Return the (X, Y) coordinate for the center point of the cell that contains the specified text.  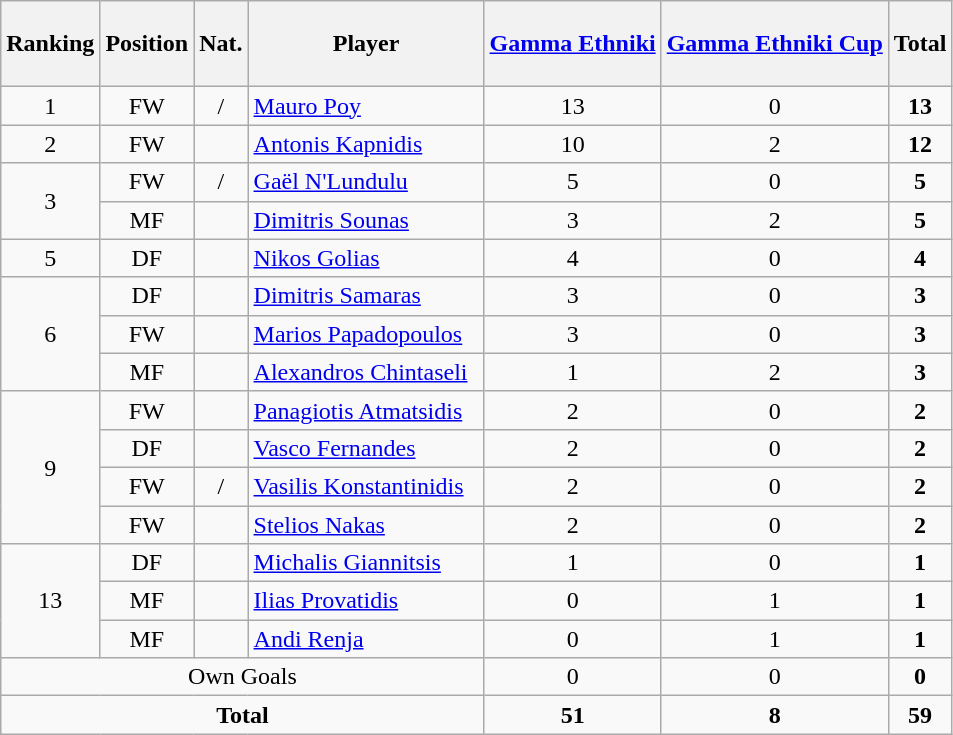
Gamma Ethniki (572, 44)
10 (572, 144)
Position (147, 44)
Vasilis Konstantinidis (366, 486)
Antonis Kapnidis (366, 144)
Mauro Poy (366, 106)
Ilias Provatidis (366, 601)
8 (774, 715)
Andi Renja (366, 639)
Nikos Golias (366, 258)
Player (366, 44)
Alexandros Chintaseli (366, 372)
12 (920, 144)
Gaël N'Lundulu (366, 182)
Stelios Nakas (366, 525)
Own Goals (242, 677)
9 (50, 467)
Dimitris Sounas (366, 220)
6 (50, 334)
59 (920, 715)
Dimitris Samaras (366, 296)
Marios Papadopoulos (366, 334)
Michalis Giannitsis (366, 563)
Gamma Ethniki Cup (774, 44)
Vasco Fernandes (366, 448)
Panagiotis Atmatsidis (366, 410)
Nat. (221, 44)
51 (572, 715)
Ranking (50, 44)
